Identify which cell holds the provided text, then report its (x, y) central coordinate. 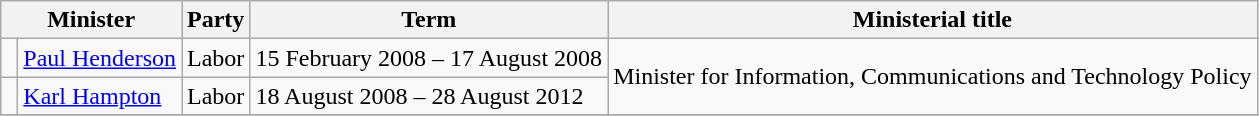
Ministerial title (933, 20)
Karl Hampton (100, 96)
Paul Henderson (100, 58)
Term (429, 20)
18 August 2008 – 28 August 2012 (429, 96)
Party (216, 20)
Minister for Information, Communications and Technology Policy (933, 77)
15 February 2008 – 17 August 2008 (429, 58)
Minister (92, 20)
